Return (x, y) of the center of cell containing provided text 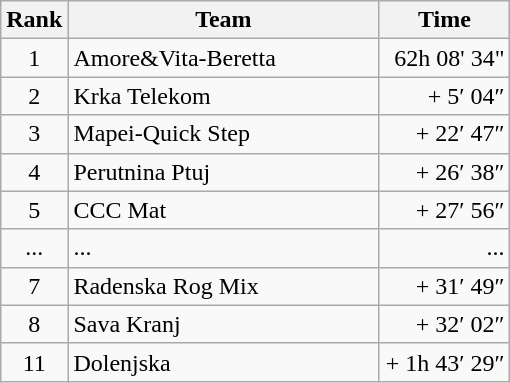
+ 27′ 56″ (444, 210)
+ 1h 43′ 29″ (444, 362)
3 (34, 134)
62h 08' 34" (444, 58)
Rank (34, 20)
Sava Kranj (224, 324)
Krka Telekom (224, 96)
Mapei-Quick Step (224, 134)
5 (34, 210)
8 (34, 324)
Perutnina Ptuj (224, 172)
1 (34, 58)
+ 32′ 02″ (444, 324)
Time (444, 20)
Team (224, 20)
11 (34, 362)
4 (34, 172)
+ 26′ 38″ (444, 172)
CCC Mat (224, 210)
Amore&Vita-Beretta (224, 58)
Radenska Rog Mix (224, 286)
+ 31′ 49″ (444, 286)
+ 5′ 04″ (444, 96)
Dolenjska (224, 362)
2 (34, 96)
+ 22′ 47″ (444, 134)
7 (34, 286)
